Identify which cell holds the provided text, then report its (x, y) central coordinate. 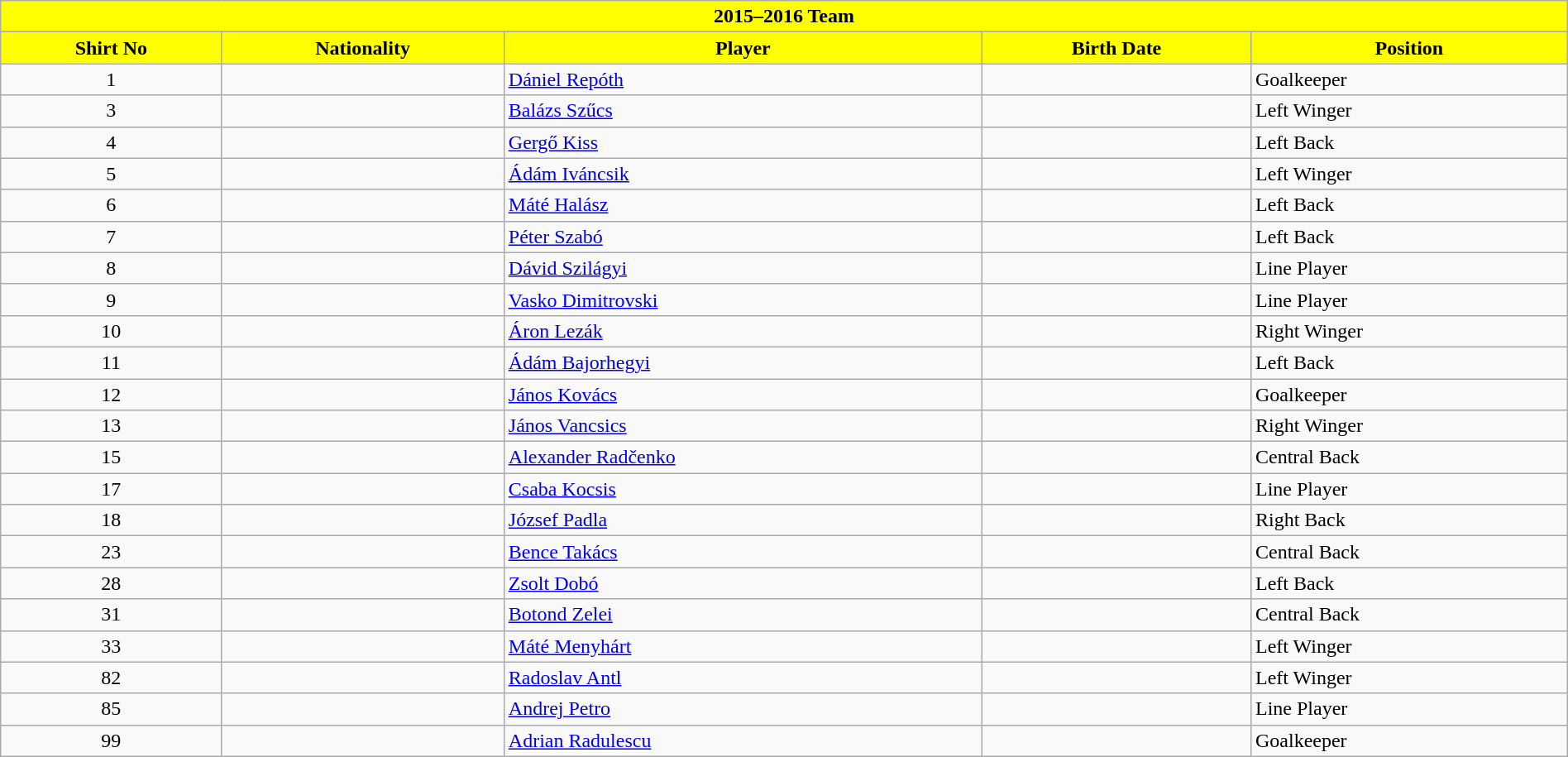
Péter Szabó (743, 237)
2015–2016 Team (784, 17)
3 (111, 111)
János Vancsics (743, 426)
33 (111, 646)
10 (111, 331)
Position (1409, 48)
Radoslav Antl (743, 678)
Andrej Petro (743, 709)
7 (111, 237)
Áron Lezák (743, 331)
Player (743, 48)
Gergő Kiss (743, 142)
31 (111, 615)
18 (111, 520)
József Padla (743, 520)
13 (111, 426)
28 (111, 583)
Shirt No (111, 48)
5 (111, 174)
Zsolt Dobó (743, 583)
Csaba Kocsis (743, 489)
Right Back (1409, 520)
Vasko Dimitrovski (743, 299)
Dániel Repóth (743, 79)
Alexander Radčenko (743, 458)
Bence Takács (743, 552)
Adrian Radulescu (743, 740)
János Kovács (743, 395)
1 (111, 79)
Nationality (362, 48)
23 (111, 552)
9 (111, 299)
17 (111, 489)
4 (111, 142)
Máté Menyhárt (743, 646)
12 (111, 395)
6 (111, 205)
Dávid Szilágyi (743, 268)
15 (111, 458)
Ádám Iváncsik (743, 174)
82 (111, 678)
Balázs Szűcs (743, 111)
85 (111, 709)
Máté Halász (743, 205)
99 (111, 740)
Botond Zelei (743, 615)
11 (111, 362)
Birth Date (1116, 48)
Ádám Bajorhegyi (743, 362)
8 (111, 268)
